Detect which cell encompasses the target text, then output its [X, Y] center coordinate. 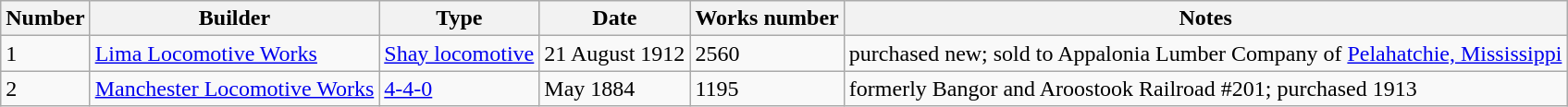
Lima Locomotive Works [235, 53]
formerly Bangor and Aroostook Railroad #201; purchased 1913 [1205, 89]
Works number [767, 18]
21 August 1912 [614, 53]
purchased new; sold to Appalonia Lumber Company of Pelahatchie, Mississippi [1205, 53]
Builder [235, 18]
Manchester Locomotive Works [235, 89]
Date [614, 18]
Notes [1205, 18]
Shay locomotive [459, 53]
Type [459, 18]
1 [45, 53]
2560 [767, 53]
2 [45, 89]
May 1884 [614, 89]
Number [45, 18]
4-4-0 [459, 89]
1195 [767, 89]
